Capture the cell that displays the provided text and extract its (x, y) central coordinate. 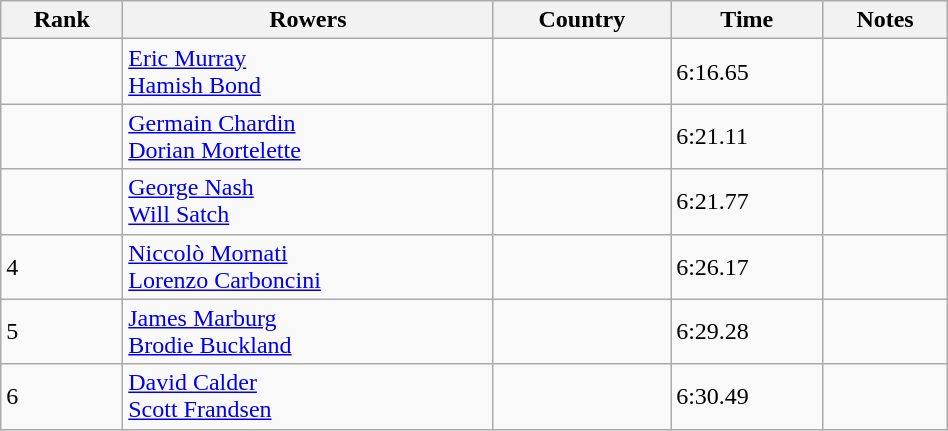
5 (62, 332)
Germain ChardinDorian Mortelette (308, 136)
David CalderScott Frandsen (308, 396)
6:21.77 (747, 202)
Niccolò MornatiLorenzo Carboncini (308, 266)
6 (62, 396)
6:16.65 (747, 72)
James MarburgBrodie Buckland (308, 332)
Rank (62, 20)
6:29.28 (747, 332)
George NashWill Satch (308, 202)
Country (582, 20)
Eric MurrayHamish Bond (308, 72)
6:21.11 (747, 136)
6:30.49 (747, 396)
6:26.17 (747, 266)
Time (747, 20)
Rowers (308, 20)
Notes (885, 20)
4 (62, 266)
